From the cell containing the given text, extract its center point as (X, Y) coordinate. 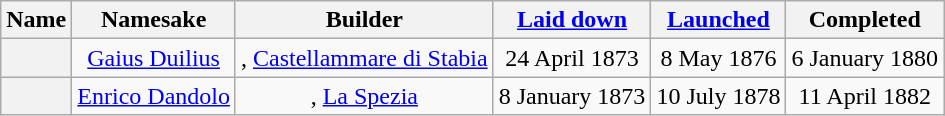
, La Spezia (364, 96)
8 May 1876 (718, 58)
Name (36, 20)
11 April 1882 (865, 96)
Gaius Duilius (154, 58)
Enrico Dandolo (154, 96)
8 January 1873 (572, 96)
Namesake (154, 20)
Launched (718, 20)
Builder (364, 20)
Completed (865, 20)
10 July 1878 (718, 96)
24 April 1873 (572, 58)
, Castellammare di Stabia (364, 58)
6 January 1880 (865, 58)
Laid down (572, 20)
